Return [x, y] of the center of cell containing provided text 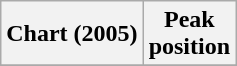
Peakposition [189, 34]
Chart (2005) [72, 34]
